Return the (X, Y) coordinate for the center point of the cell that contains the specified text.  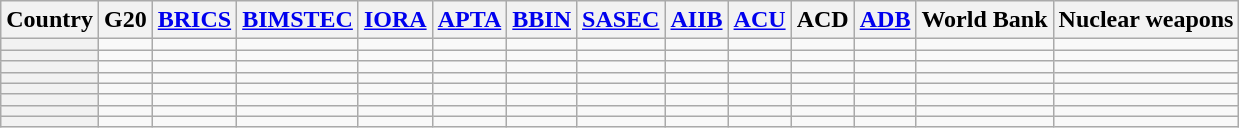
BBIN (542, 20)
Nuclear weapons (1146, 20)
APTA (470, 20)
AIIB (696, 20)
ACD (822, 20)
BRICS (194, 20)
BIMSTEC (298, 20)
SASEC (621, 20)
ACU (760, 20)
ADB (885, 20)
G20 (125, 20)
IORA (395, 20)
World Bank (984, 20)
Country (50, 20)
